Capture the cell that displays the provided text and extract its [X, Y] central coordinate. 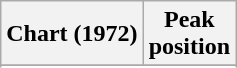
Chart (1972) [72, 34]
Peakposition [189, 34]
